Scan for the cell matching the given text and deliver its [x, y] coordinate at center. 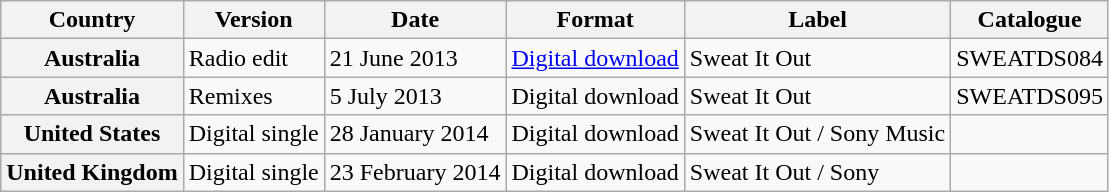
Version [254, 20]
Remixes [254, 96]
23 February 2014 [415, 172]
United States [92, 134]
Format [595, 20]
Sweat It Out / Sony Music [817, 134]
Catalogue [1030, 20]
SWEATDS095 [1030, 96]
28 January 2014 [415, 134]
Sweat It Out / Sony [817, 172]
SWEATDS084 [1030, 58]
Label [817, 20]
5 July 2013 [415, 96]
United Kingdom [92, 172]
Country [92, 20]
Radio edit [254, 58]
Date [415, 20]
21 June 2013 [415, 58]
